Capture the cell that displays the provided text and extract its (x, y) central coordinate. 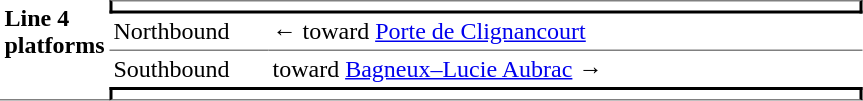
toward Bagneux–Lucie Aubrac → (565, 69)
Southbound (188, 69)
Line 4 platforms (54, 50)
← toward Porte de Clignancourt (565, 33)
Northbound (188, 33)
